Detect which cell encompasses the target text, then output its [x, y] center coordinate. 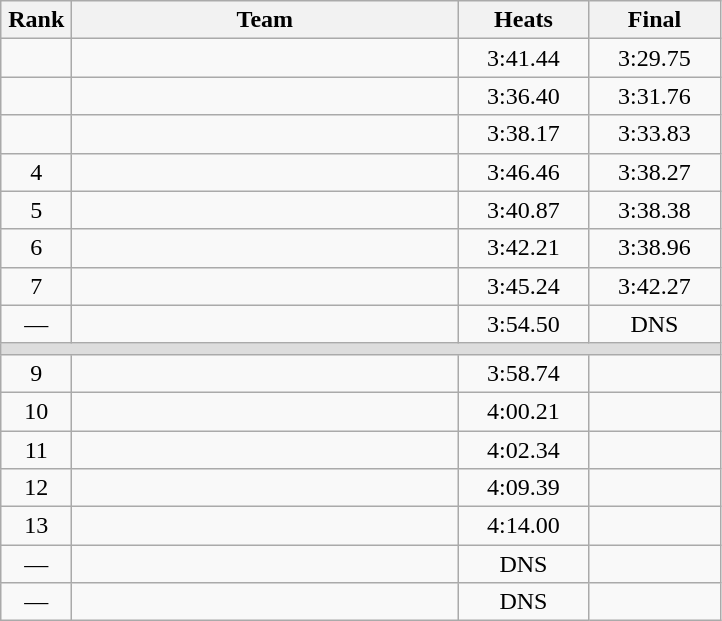
3:54.50 [524, 324]
3:31.76 [654, 96]
4:14.00 [524, 526]
4:02.34 [524, 449]
3:36.40 [524, 96]
4:09.39 [524, 488]
Team [265, 20]
3:38.17 [524, 134]
3:42.27 [654, 286]
7 [36, 286]
3:58.74 [524, 373]
Final [654, 20]
4 [36, 172]
3:38.38 [654, 210]
5 [36, 210]
3:29.75 [654, 58]
10 [36, 411]
3:42.21 [524, 248]
Heats [524, 20]
3:46.46 [524, 172]
3:40.87 [524, 210]
11 [36, 449]
3:33.83 [654, 134]
3:45.24 [524, 286]
6 [36, 248]
Rank [36, 20]
9 [36, 373]
3:41.44 [524, 58]
13 [36, 526]
3:38.96 [654, 248]
4:00.21 [524, 411]
12 [36, 488]
3:38.27 [654, 172]
